Scan for the cell matching the given text and deliver its [x, y] coordinate at center. 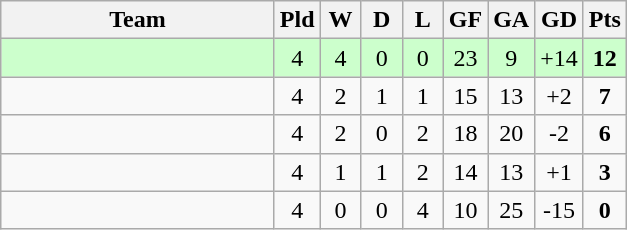
10 [465, 210]
7 [604, 96]
3 [604, 172]
+1 [560, 172]
L [422, 20]
25 [512, 210]
12 [604, 58]
GA [512, 20]
15 [465, 96]
23 [465, 58]
Pld [297, 20]
9 [512, 58]
D [382, 20]
20 [512, 134]
14 [465, 172]
Team [138, 20]
-15 [560, 210]
18 [465, 134]
+2 [560, 96]
GF [465, 20]
Pts [604, 20]
W [340, 20]
+14 [560, 58]
-2 [560, 134]
GD [560, 20]
6 [604, 134]
